Extract the (X, Y) coordinate from the center of the cell holding the provided text.  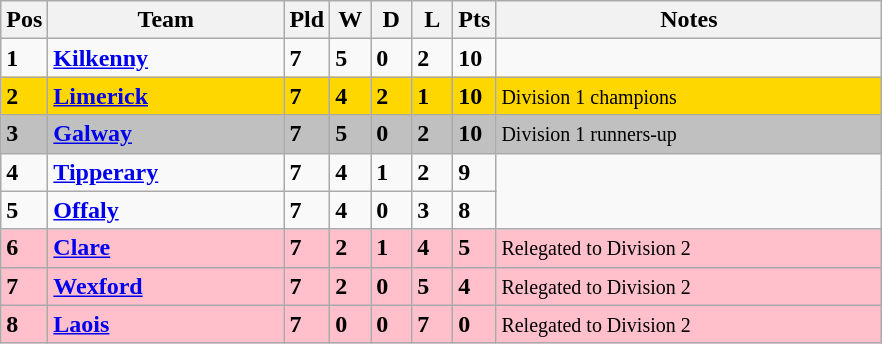
L (432, 20)
Notes (689, 20)
Team (166, 20)
Clare (166, 248)
9 (474, 172)
Pld (307, 20)
W (350, 20)
D (392, 20)
Pos (24, 20)
6 (24, 248)
Limerick (166, 96)
Galway (166, 134)
Division 1 champions (689, 96)
Tipperary (166, 172)
Offaly (166, 210)
Pts (474, 20)
Kilkenny (166, 58)
Laois (166, 324)
Division 1 runners-up (689, 134)
Wexford (166, 286)
